Detect which cell encompasses the target text, then output its [X, Y] center coordinate. 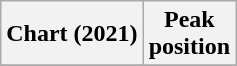
Chart (2021) [72, 34]
Peakposition [189, 34]
